Pinpoint the cell where the given text exists, returning its (x, y) midpoint coordinate. 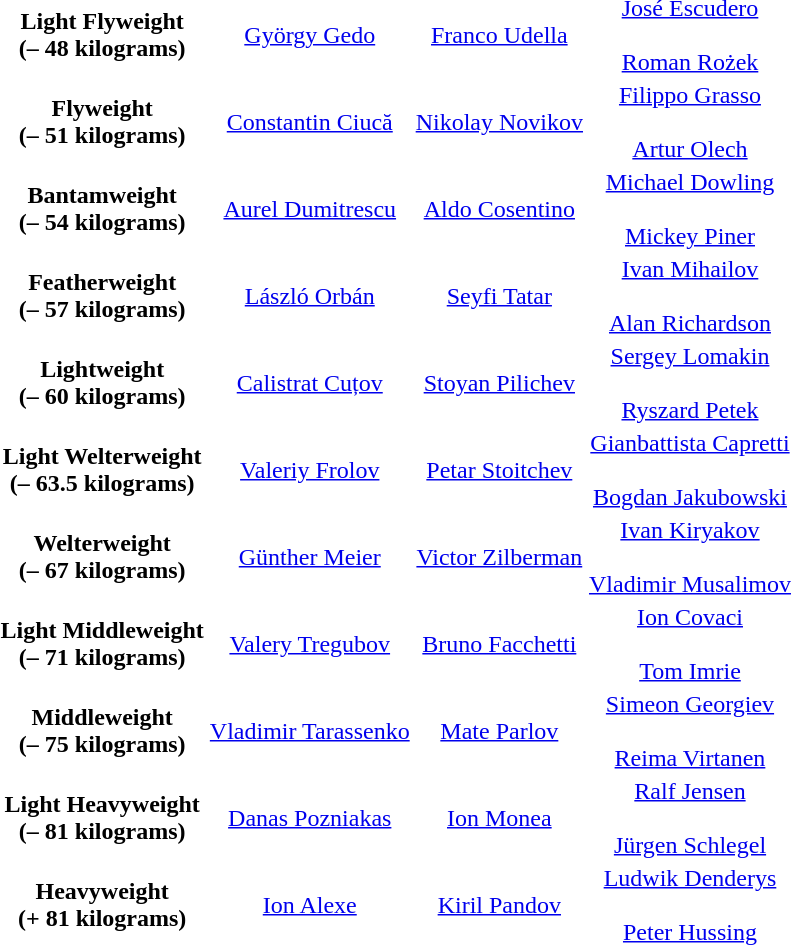
Calistrat Cuțov (310, 383)
Valery Tregubov (310, 644)
Aldo Cosentino (499, 209)
Aurel Dumitrescu (310, 209)
Constantin Ciucă (310, 122)
Vladimir Tarassenko (310, 731)
Günther Meier (310, 557)
Victor Zilberman (499, 557)
Bruno Facchetti (499, 644)
Stoyan Pilichev (499, 383)
Nikolay Novikov (499, 122)
Ion Monea (499, 818)
Petar Stoitchev (499, 470)
Danas Pozniakas (310, 818)
Mate Parlov (499, 731)
Seyfi Tatar (499, 296)
Valeriy Frolov (310, 470)
László Orbán (310, 296)
